Find where the given text appears and provide that cell's center as [x, y] coordinate. 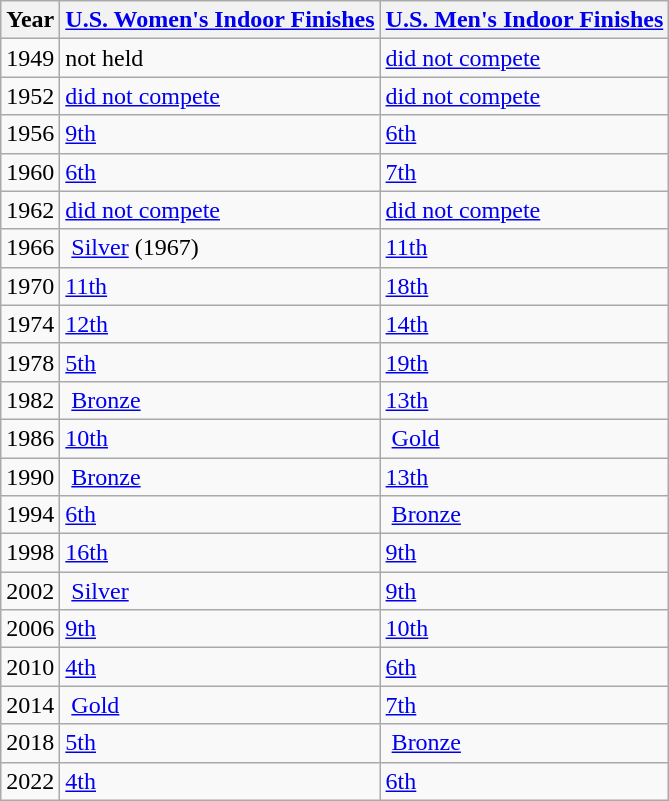
1962 [30, 210]
1994 [30, 515]
1974 [30, 324]
1960 [30, 172]
1998 [30, 553]
12th [220, 324]
19th [524, 362]
2022 [30, 781]
2014 [30, 705]
1952 [30, 96]
18th [524, 286]
Silver (1967) [220, 248]
1970 [30, 286]
2010 [30, 667]
2018 [30, 743]
1990 [30, 477]
1966 [30, 248]
14th [524, 324]
1986 [30, 438]
16th [220, 553]
U.S. Women's Indoor Finishes [220, 20]
1956 [30, 134]
Year [30, 20]
1978 [30, 362]
not held [220, 58]
U.S. Men's Indoor Finishes [524, 20]
1949 [30, 58]
Silver [220, 591]
2006 [30, 629]
2002 [30, 591]
1982 [30, 400]
